Locate the cell with the specified text and output its [X, Y] center coordinate. 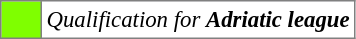
Qualification for Adriatic league [198, 20]
